Scan for the cell matching the given text and deliver its [X, Y] coordinate at center. 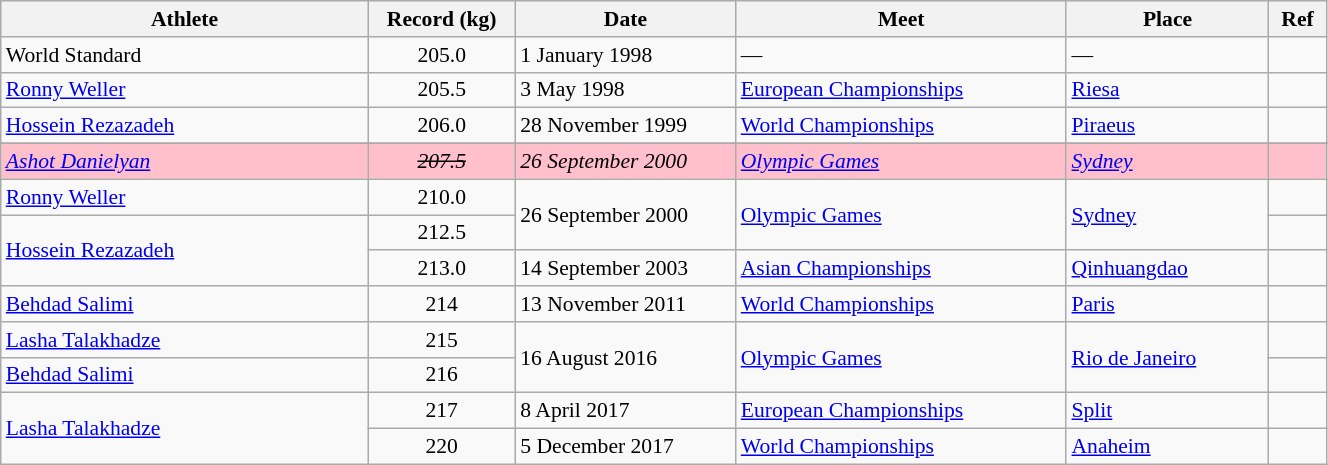
Anaheim [1167, 447]
214 [442, 304]
206.0 [442, 126]
205.0 [442, 55]
Place [1167, 19]
213.0 [442, 269]
World Standard [184, 55]
14 September 2003 [625, 269]
220 [442, 447]
Athlete [184, 19]
216 [442, 375]
1 January 1998 [625, 55]
Meet [902, 19]
Paris [1167, 304]
217 [442, 411]
210.0 [442, 197]
Ref [1298, 19]
215 [442, 340]
212.5 [442, 233]
Rio de Janeiro [1167, 358]
205.5 [442, 90]
5 December 2017 [625, 447]
16 August 2016 [625, 358]
Date [625, 19]
3 May 1998 [625, 90]
13 November 2011 [625, 304]
Riesa [1167, 90]
Piraeus [1167, 126]
Record (kg) [442, 19]
8 April 2017 [625, 411]
207.5 [442, 162]
Ashot Danielyan [184, 162]
28 November 1999 [625, 126]
Asian Championships [902, 269]
Split [1167, 411]
Qinhuangdao [1167, 269]
